From the cell containing the given text, extract its center point as (X, Y) coordinate. 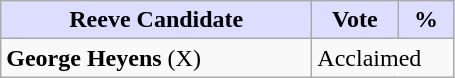
Vote (355, 20)
% (426, 20)
Acclaimed (383, 58)
Reeve Candidate (156, 20)
George Heyens (X) (156, 58)
